Scan for the cell matching the given text and deliver its [x, y] coordinate at center. 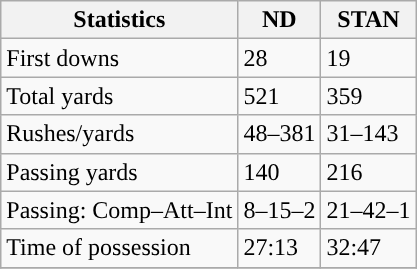
19 [368, 58]
First downs [120, 58]
521 [280, 96]
Passing: Comp–Att–Int [120, 210]
Passing yards [120, 172]
STAN [368, 20]
Rushes/yards [120, 134]
Total yards [120, 96]
359 [368, 96]
28 [280, 58]
27:13 [280, 248]
ND [280, 20]
140 [280, 172]
21–42–1 [368, 210]
216 [368, 172]
32:47 [368, 248]
31–143 [368, 134]
Time of possession [120, 248]
48–381 [280, 134]
8–15–2 [280, 210]
Statistics [120, 20]
